For the text-containing cell, return its midpoint in [x, y] coordinate format. 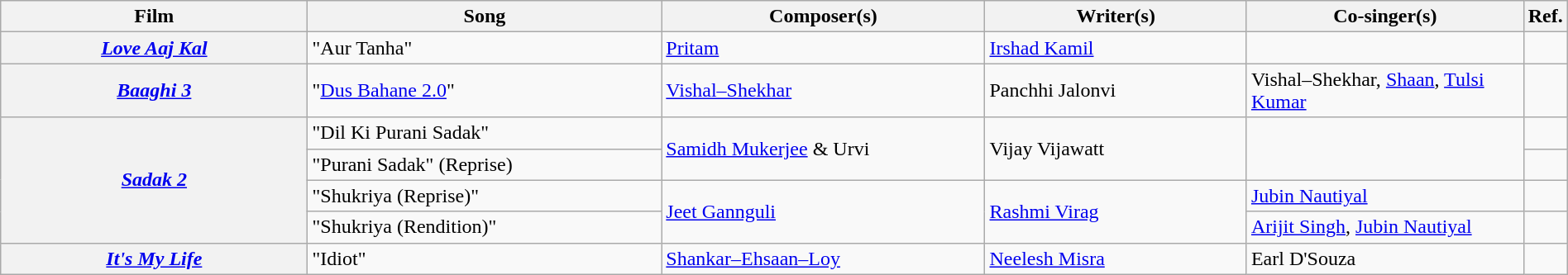
Arijit Singh, Jubin Nautiyal [1384, 227]
Sadak 2 [154, 180]
Love Aaj Kal [154, 48]
Song [485, 17]
It's My Life [154, 258]
Vijay Vijawatt [1116, 149]
Neelesh Misra [1116, 258]
"Shukriya (Rendition)" [485, 227]
"Dil Ki Purani Sadak" [485, 133]
Jeet Gannguli [824, 211]
Panchhi Jalonvi [1116, 91]
Irshad Kamil [1116, 48]
Vishal–Shekhar [824, 91]
"Idiot" [485, 258]
"Dus Bahane 2.0" [485, 91]
Shankar–Ehsaan–Loy [824, 258]
Vishal–Shekhar, Shaan, Tulsi Kumar [1384, 91]
Co-singer(s) [1384, 17]
Earl D'Souza [1384, 258]
Baaghi 3 [154, 91]
Composer(s) [824, 17]
Ref. [1545, 17]
"Shukriya (Reprise)" [485, 196]
Pritam [824, 48]
Rashmi Virag [1116, 211]
Writer(s) [1116, 17]
Samidh Mukerjee & Urvi [824, 149]
Jubin Nautiyal [1384, 196]
Film [154, 17]
"Aur Tanha" [485, 48]
"Purani Sadak" (Reprise) [485, 164]
